Extract the (X, Y) coordinate from the center of the cell holding the provided text.  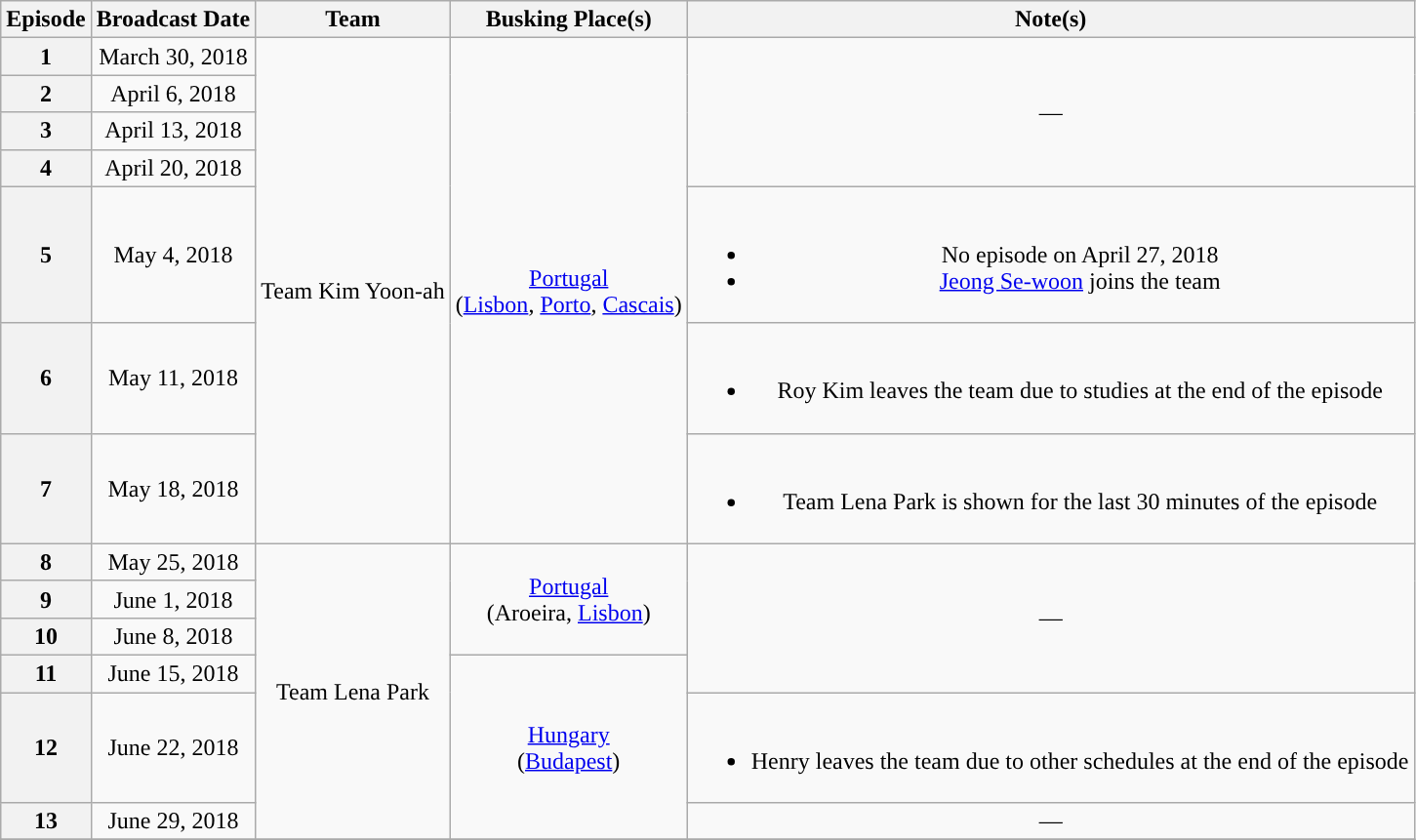
June 1, 2018 (174, 599)
6 (46, 379)
7 (46, 488)
4 (46, 168)
3 (46, 131)
13 (46, 821)
May 4, 2018 (174, 255)
June 29, 2018 (174, 821)
Roy Kim leaves the team due to studies at the end of the episode (1050, 379)
June 22, 2018 (174, 747)
Team Kim Yoon-ah (353, 291)
April 13, 2018 (174, 131)
May 18, 2018 (174, 488)
No episode on April 27, 2018Jeong Se-woon joins the team (1050, 255)
May 11, 2018 (174, 379)
Portugal(Aroeira, Lisbon) (568, 599)
10 (46, 636)
1 (46, 57)
9 (46, 599)
Hungary(Budapest) (568, 747)
Henry leaves the team due to other schedules at the end of the episode (1050, 747)
2 (46, 94)
Team Lena Park is shown for the last 30 minutes of the episode (1050, 488)
11 (46, 673)
June 8, 2018 (174, 636)
12 (46, 747)
Episode (46, 20)
Broadcast Date (174, 20)
June 15, 2018 (174, 673)
May 25, 2018 (174, 562)
April 6, 2018 (174, 94)
5 (46, 255)
8 (46, 562)
Note(s) (1050, 20)
Busking Place(s) (568, 20)
Portugal(Lisbon, Porto, Cascais) (568, 291)
April 20, 2018 (174, 168)
Team (353, 20)
March 30, 2018 (174, 57)
Team Lena Park (353, 691)
